From the cell containing the given text, extract its center point as (x, y) coordinate. 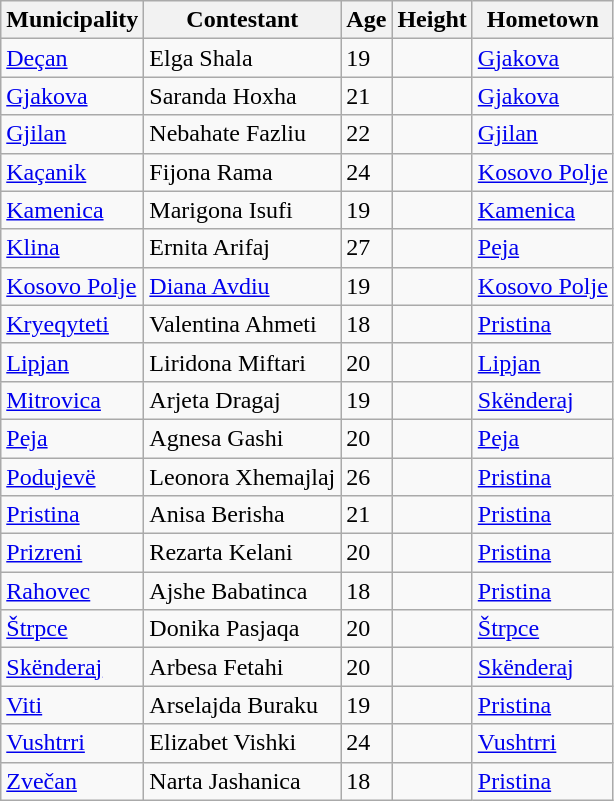
Valentina Ahmeti (242, 324)
Hometown (542, 20)
Anisa Berisha (242, 515)
Diana Avdiu (242, 286)
Klina (72, 248)
Rezarta Kelani (242, 553)
Leonora Xhemajlaj (242, 477)
Liridona Miftari (242, 362)
Arselajda Buraku (242, 705)
Rahovec (72, 591)
Mitrovica (72, 400)
Saranda Hoxha (242, 96)
Municipality (72, 20)
Kaçanik (72, 172)
Arjeta Dragaj (242, 400)
Deçan (72, 58)
Ernita Arifaj (242, 248)
Narta Jashanica (242, 781)
Prizreni (72, 553)
27 (366, 248)
26 (366, 477)
Agnesa Gashi (242, 438)
Zvečan (72, 781)
Arbesa Fetahi (242, 667)
Donika Pasjaqa (242, 629)
Fijona Rama (242, 172)
Elga Shala (242, 58)
Age (366, 20)
Marigona Isufi (242, 210)
Elizabet Vishki (242, 743)
Ajshe Babatinca (242, 591)
22 (366, 134)
Contestant (242, 20)
Kryeqyteti (72, 324)
Height (432, 20)
Viti (72, 705)
Podujevë (72, 477)
Nebahate Fazliu (242, 134)
